Detect which cell encompasses the target text, then output its (x, y) center coordinate. 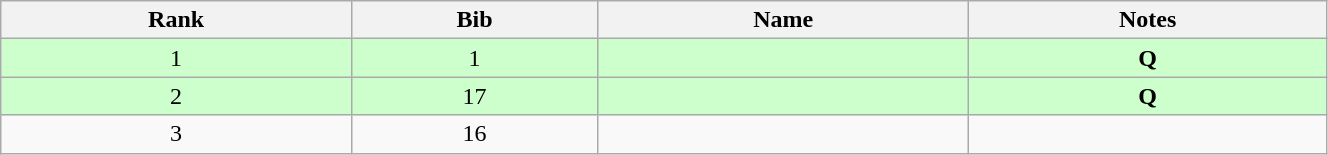
Name (784, 20)
2 (176, 96)
17 (474, 96)
Rank (176, 20)
Notes (1148, 20)
Bib (474, 20)
16 (474, 134)
3 (176, 134)
